Scan for the cell matching the given text and deliver its (X, Y) coordinate at center. 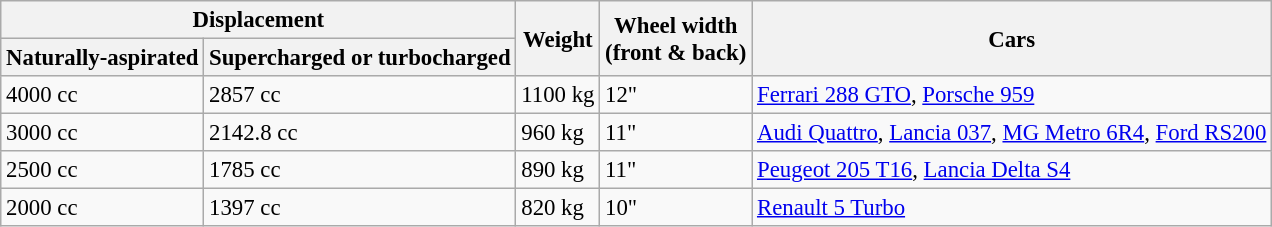
Cars (1012, 38)
820 kg (558, 208)
Supercharged or turbocharged (360, 58)
3000 cc (102, 133)
Weight (558, 38)
Wheel width (front & back) (676, 38)
Audi Quattro, Lancia 037, MG Metro 6R4, Ford RS200 (1012, 133)
890 kg (558, 170)
2142.8 cc (360, 133)
1785 cc (360, 170)
2500 cc (102, 170)
Peugeot 205 T16, Lancia Delta S4 (1012, 170)
1397 cc (360, 208)
960 kg (558, 133)
Ferrari 288 GTO, Porsche 959 (1012, 95)
1100 kg (558, 95)
10" (676, 208)
2000 cc (102, 208)
4000 cc (102, 95)
12" (676, 95)
Displacement (258, 20)
Renault 5 Turbo (1012, 208)
2857 cc (360, 95)
Naturally-aspirated (102, 58)
